Return (X, Y) of the center of cell containing provided text 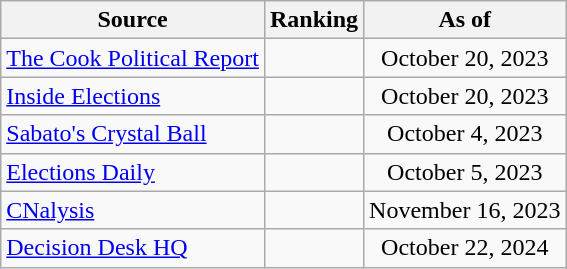
October 4, 2023 (465, 134)
Sabato's Crystal Ball (133, 134)
Decision Desk HQ (133, 248)
Elections Daily (133, 172)
Source (133, 20)
Inside Elections (133, 96)
CNalysis (133, 210)
October 22, 2024 (465, 248)
The Cook Political Report (133, 58)
Ranking (314, 20)
October 5, 2023 (465, 172)
As of (465, 20)
November 16, 2023 (465, 210)
